Search for the cell housing the specified text and yield its [X, Y] center coordinate. 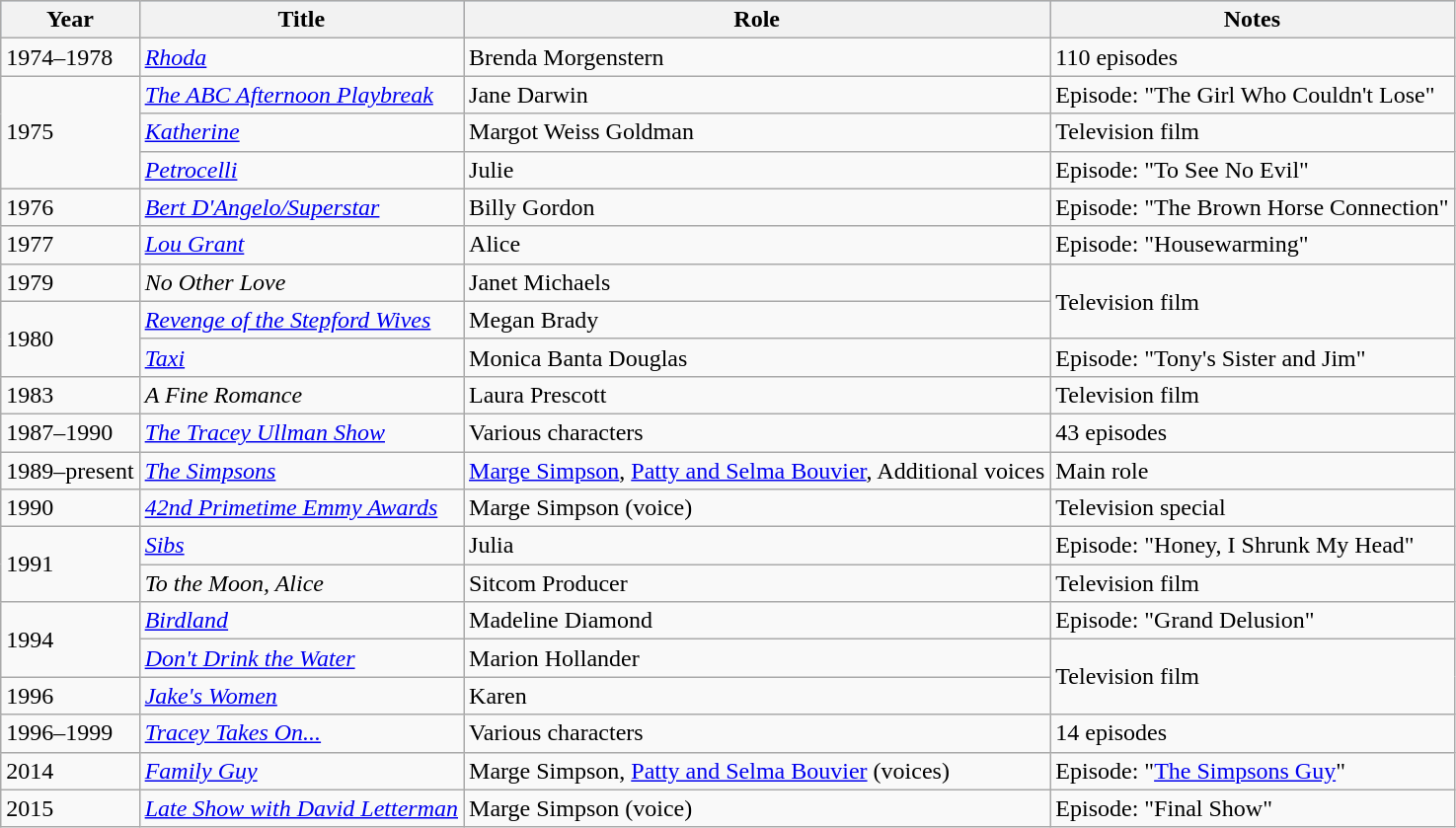
Julie [757, 170]
1979 [70, 282]
Main role [1252, 471]
1996 [70, 696]
The Simpsons [301, 471]
Role [757, 20]
Taxi [301, 357]
2015 [70, 808]
Lou Grant [301, 245]
Episode: "Tony's Sister and Jim" [1252, 357]
Birdland [301, 621]
110 episodes [1252, 57]
Marion Hollander [757, 658]
Episode: "To See No Evil" [1252, 170]
Rhoda [301, 57]
Revenge of the Stepford Wives [301, 320]
Episode: "Housewarming" [1252, 245]
Year [70, 20]
Jake's Women [301, 696]
1991 [70, 565]
Title [301, 20]
Episode: "The Simpsons Guy" [1252, 771]
1994 [70, 640]
1989–present [70, 471]
Marge Simpson, Patty and Selma Bouvier, Additional voices [757, 471]
42nd Primetime Emmy Awards [301, 508]
Megan Brady [757, 320]
Family Guy [301, 771]
Madeline Diamond [757, 621]
The Tracey Ullman Show [301, 432]
Episode: "Final Show" [1252, 808]
Julia [757, 546]
Episode: "The Brown Horse Connection" [1252, 207]
1980 [70, 339]
To the Moon, Alice [301, 583]
1987–1990 [70, 432]
Brenda Morgenstern [757, 57]
Karen [757, 696]
1983 [70, 395]
Don't Drink the Water [301, 658]
Jane Darwin [757, 95]
No Other Love [301, 282]
43 episodes [1252, 432]
Margot Weiss Goldman [757, 132]
Episode: "The Girl Who Couldn't Lose" [1252, 95]
1975 [70, 132]
Janet Michaels [757, 282]
Laura Prescott [757, 395]
Marge Simpson, Patty and Selma Bouvier (voices) [757, 771]
Monica Banta Douglas [757, 357]
Tracey Takes On... [301, 733]
Late Show with David Letterman [301, 808]
Petrocelli [301, 170]
2014 [70, 771]
Episode: "Grand Delusion" [1252, 621]
Episode: "Honey, I Shrunk My Head" [1252, 546]
1976 [70, 207]
Television special [1252, 508]
1974–1978 [70, 57]
1990 [70, 508]
Bert D'Angelo/Superstar [301, 207]
1996–1999 [70, 733]
Alice [757, 245]
1977 [70, 245]
14 episodes [1252, 733]
Sitcom Producer [757, 583]
Katherine [301, 132]
The ABC Afternoon Playbreak [301, 95]
Sibs [301, 546]
Notes [1252, 20]
A Fine Romance [301, 395]
Billy Gordon [757, 207]
